Extract the [x, y] coordinate from the center of the cell holding the provided text.  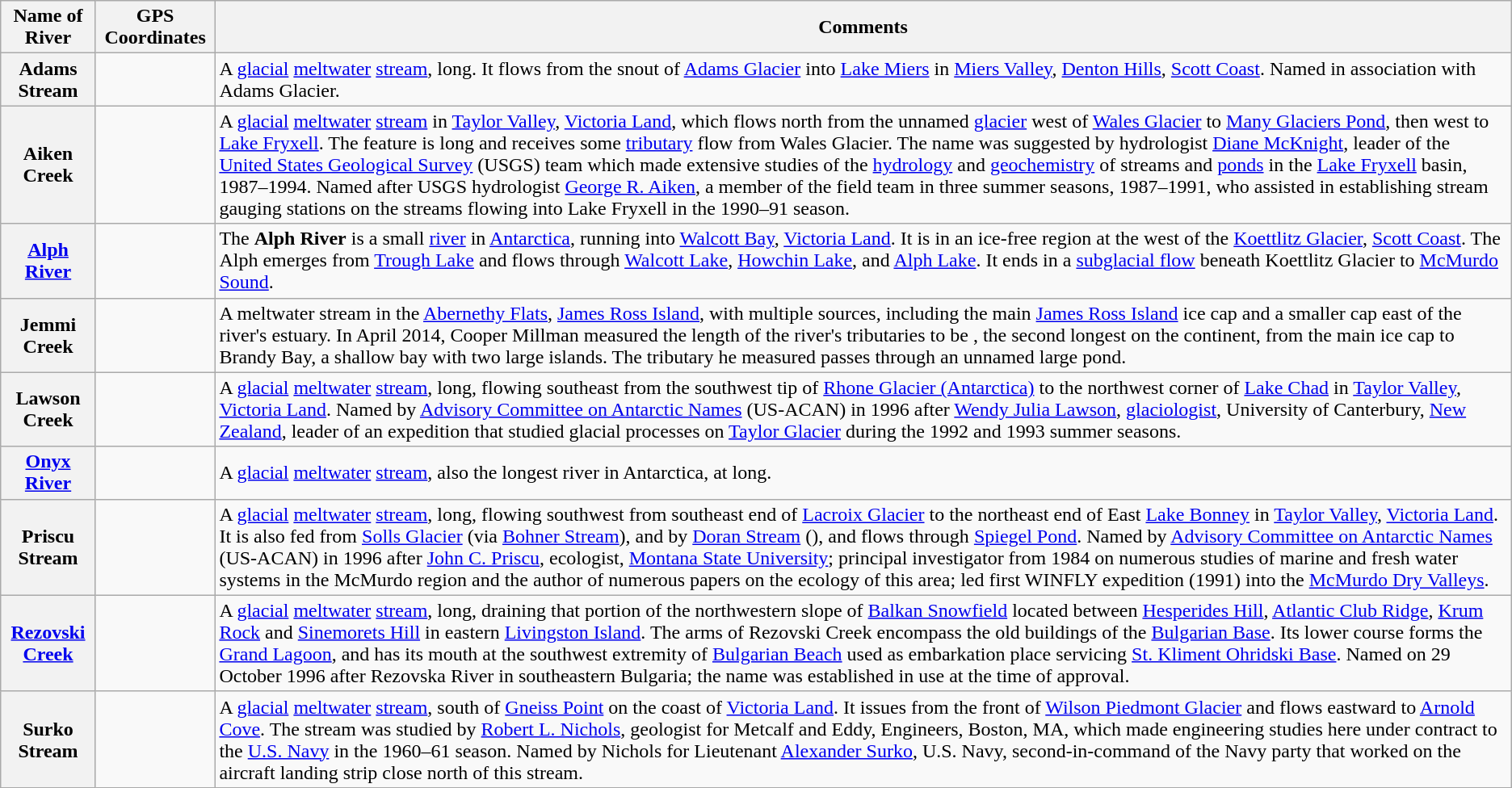
A glacial meltwater stream, also the longest river in Antarctica, at long. [863, 473]
GPS Coordinates [155, 27]
Comments [863, 27]
Rezovski Creek [48, 643]
Aiken Creek [48, 165]
Jemmi Creek [48, 335]
Alph River [48, 261]
Surko Stream [48, 740]
Onyx River [48, 473]
Adams Stream [48, 79]
Priscu Stream [48, 547]
Name of River [48, 27]
Lawson Creek [48, 409]
